Find where the given text appears and provide that cell's center as [X, Y] coordinate. 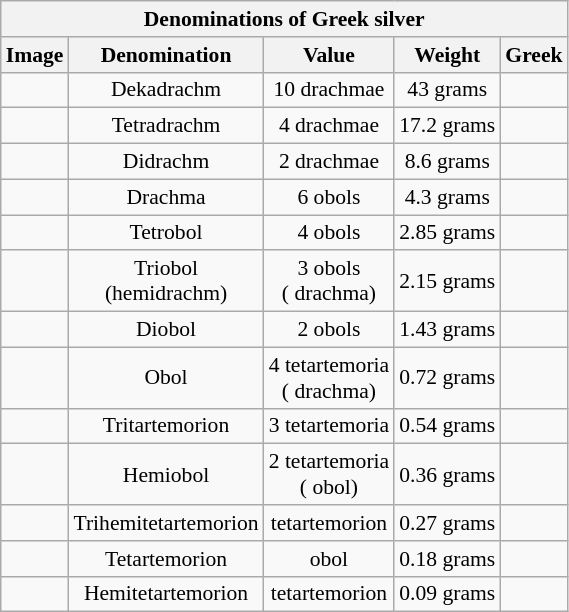
43 grams [447, 90]
Denominations of Greek silver [284, 19]
Obol [166, 378]
Image [35, 55]
Denomination [166, 55]
0.72 grams [447, 378]
0.36 grams [447, 474]
2.85 grams [447, 233]
Diobol [166, 330]
0.27 grams [447, 523]
Tritartemorion [166, 426]
0.18 grams [447, 559]
2 drachmae [330, 162]
17.2 grams [447, 126]
4 drachmae [330, 126]
Weight [447, 55]
Triobol(hemidrachm) [166, 282]
6 obols [330, 197]
Dekadrachm [166, 90]
8.6 grams [447, 162]
4.3 grams [447, 197]
2 obols [330, 330]
0.54 grams [447, 426]
4 tetartemoria( drachma) [330, 378]
Tetrobol [166, 233]
Greek [534, 55]
1.43 grams [447, 330]
4 obols [330, 233]
2 tetartemoria( obol) [330, 474]
10 drachmae [330, 90]
Tetradrachm [166, 126]
3 tetartemoria [330, 426]
Hemiobol [166, 474]
Value [330, 55]
0.09 grams [447, 594]
Drachma [166, 197]
obol [330, 559]
Tetartemorion [166, 559]
Didrachm [166, 162]
2.15 grams [447, 282]
3 obols( drachma) [330, 282]
Trihemitetartemorion [166, 523]
Hemitetartemorion [166, 594]
